Determine the [X, Y] coordinate at the center of the cell enclosing the given text.  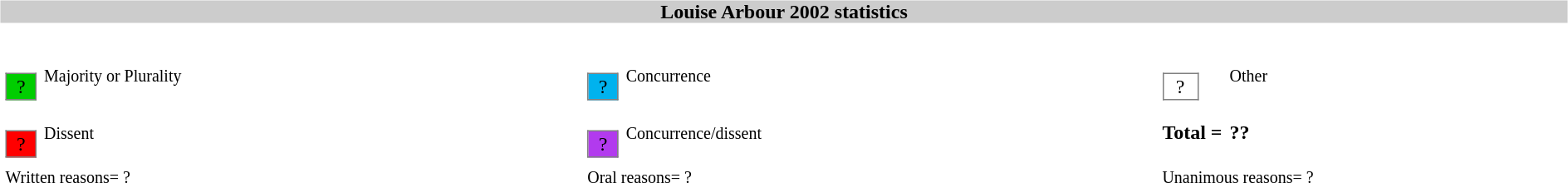
Concurrence [890, 76]
Louise Arbour 2002 statistics [784, 12]
Dissent [312, 132]
?? [1397, 132]
Majority or Plurality [312, 76]
Other [1397, 76]
Concurrence/dissent [890, 132]
Total = [1192, 132]
